Detect which cell encompasses the target text, then output its (X, Y) center coordinate. 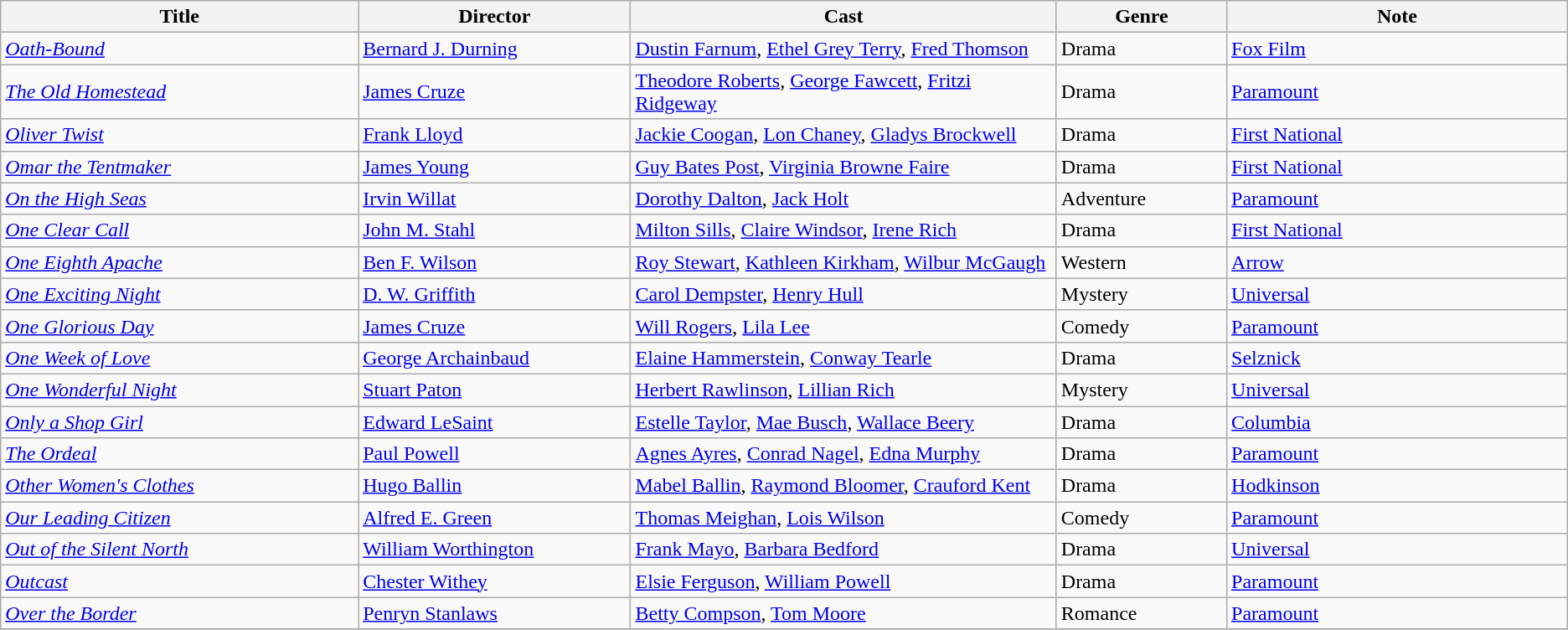
The Old Homestead (179, 92)
Outcast (179, 581)
Columbia (1397, 421)
Betty Compson, Tom Moore (843, 613)
Oath-Bound (179, 49)
Frank Lloyd (494, 135)
Out of the Silent North (179, 550)
Omar the Tentmaker (179, 167)
Herbert Rawlinson, Lillian Rich (843, 390)
Theodore Roberts, George Fawcett, Fritzi Ridgeway (843, 92)
Paul Powell (494, 454)
Penryn Stanlaws (494, 613)
Hodkinson (1397, 486)
D. W. Griffith (494, 294)
Estelle Taylor, Mae Busch, Wallace Beery (843, 421)
John M. Stahl (494, 230)
Dorothy Dalton, Jack Holt (843, 199)
Adventure (1141, 199)
Western (1141, 262)
Our Leading Citizen (179, 518)
Fox Film (1397, 49)
James Young (494, 167)
Director (494, 17)
Milton Sills, Claire Windsor, Irene Rich (843, 230)
Roy Stewart, Kathleen Kirkham, Wilbur McGaugh (843, 262)
Over the Border (179, 613)
Selznick (1397, 358)
Romance (1141, 613)
On the High Seas (179, 199)
The Ordeal (179, 454)
Bernard J. Durning (494, 49)
Elsie Ferguson, William Powell (843, 581)
Chester Withey (494, 581)
Hugo Ballin (494, 486)
William Worthington (494, 550)
One Week of Love (179, 358)
Agnes Ayres, Conrad Nagel, Edna Murphy (843, 454)
Stuart Paton (494, 390)
One Wonderful Night (179, 390)
Will Rogers, Lila Lee (843, 326)
Dustin Farnum, Ethel Grey Terry, Fred Thomson (843, 49)
One Exciting Night (179, 294)
Arrow (1397, 262)
Jackie Coogan, Lon Chaney, Gladys Brockwell (843, 135)
Irvin Willat (494, 199)
Ben F. Wilson (494, 262)
Note (1397, 17)
George Archainbaud (494, 358)
Only a Shop Girl (179, 421)
Alfred E. Green (494, 518)
One Eighth Apache (179, 262)
Frank Mayo, Barbara Bedford (843, 550)
Oliver Twist (179, 135)
One Glorious Day (179, 326)
Thomas Meighan, Lois Wilson (843, 518)
Elaine Hammerstein, Conway Tearle (843, 358)
Guy Bates Post, Virginia Browne Faire (843, 167)
One Clear Call (179, 230)
Mabel Ballin, Raymond Bloomer, Crauford Kent (843, 486)
Cast (843, 17)
Carol Dempster, Henry Hull (843, 294)
Other Women's Clothes (179, 486)
Edward LeSaint (494, 421)
Genre (1141, 17)
Title (179, 17)
